Provide the [X, Y] coordinate of the cell's center where the given text is located.  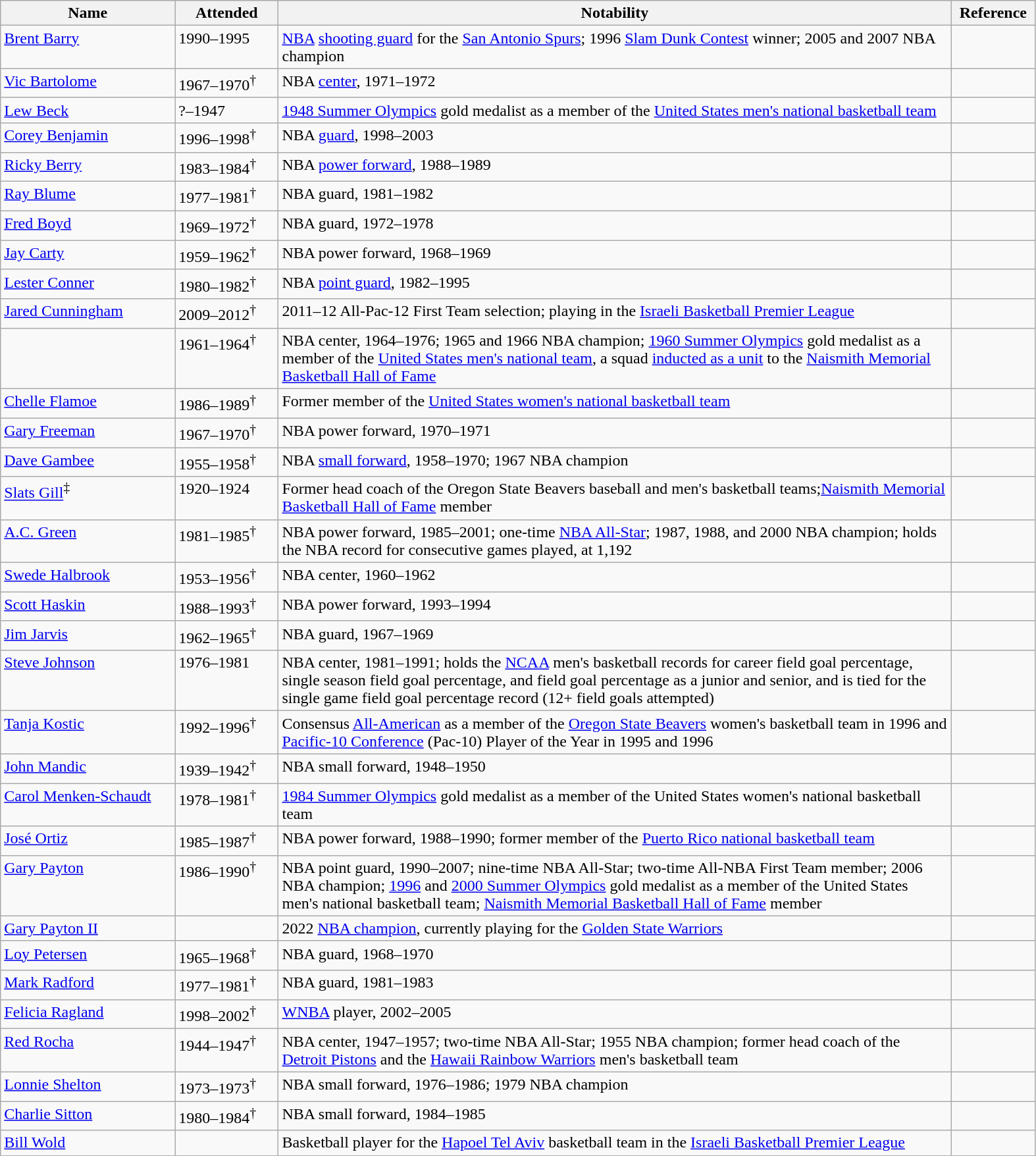
1944–1947† [226, 1051]
1976–1981 [226, 681]
Jared Cunningham [88, 313]
NBA small forward, 1976–1986; 1979 NBA champion [615, 1086]
Scott Haskin [88, 607]
Brent Barry [88, 47]
Jim Jarvis [88, 636]
Red Rocha [88, 1051]
1986–1989† [226, 403]
NBA power forward, 1985–2001; one-time NBA All-Star; 1987, 1988, and 2000 NBA champion; holds the NBA record for consecutive games played, at 1,192 [615, 541]
Fred Boyd [88, 225]
WNBA player, 2002–2005 [615, 1014]
NBA power forward, 1968–1969 [615, 255]
Corey Benjamin [88, 137]
Steve Johnson [88, 681]
1983–1984† [226, 167]
Gary Freeman [88, 433]
Name [88, 13]
Lonnie Shelton [88, 1086]
1961–1964† [226, 358]
?–1947 [226, 110]
NBA power forward, 1988–1990; former member of the Puerto Rico national basketball team [615, 841]
Felicia Ragland [88, 1014]
NBA guard, 1967–1969 [615, 636]
Gary Payton II [88, 928]
2011–12 All-Pac-12 First Team selection; playing in the Israeli Basketball Premier League [615, 313]
Lew Beck [88, 110]
Bill Wold [88, 1143]
Former member of the United States women's national basketball team [615, 403]
John Mandic [88, 769]
NBA power forward, 1988–1989 [615, 167]
1948 Summer Olympics gold medalist as a member of the United States men's national basketball team [615, 110]
1939–1942† [226, 769]
NBA guard, 1981–1982 [615, 196]
Mark Radford [88, 985]
Loy Petersen [88, 956]
Lester Conner [88, 284]
Tanja Kostic [88, 732]
1985–1987† [226, 841]
Notability [615, 13]
1920–1924 [226, 498]
NBA guard, 1981–1983 [615, 985]
1990–1995 [226, 47]
1973–1973† [226, 1086]
1986–1990† [226, 885]
Carol Menken-Schaudt [88, 804]
1996–1998† [226, 137]
Jay Carty [88, 255]
1992–1996† [226, 732]
1978–1981† [226, 804]
1984 Summer Olympics gold medalist as a member of the United States women's national basketball team [615, 804]
Ricky Berry [88, 167]
NBA small forward, 1984–1985 [615, 1117]
A.C. Green [88, 541]
NBA point guard, 1982–1995 [615, 284]
NBA power forward, 1970–1971 [615, 433]
1955–1958† [226, 462]
Basketball player for the Hapoel Tel Aviv basketball team in the Israeli Basketball Premier League [615, 1143]
Vic Bartolome [88, 83]
Dave Gambee [88, 462]
NBA shooting guard for the San Antonio Spurs; 1996 Slam Dunk Contest winner; 2005 and 2007 NBA champion [615, 47]
José Ortiz [88, 841]
1981–1985† [226, 541]
Slats Gill‡ [88, 498]
1980–1982† [226, 284]
NBA guard, 1972–1978 [615, 225]
1953–1956† [226, 577]
NBA guard, 1998–2003 [615, 137]
NBA small forward, 1948–1950 [615, 769]
NBA power forward, 1993–1994 [615, 607]
Chelle Flamoe [88, 403]
2009–2012† [226, 313]
Swede Halbrook [88, 577]
Reference [993, 13]
1998–2002† [226, 1014]
1980–1984† [226, 1117]
NBA center, 1960–1962 [615, 577]
1988–1993† [226, 607]
Gary Payton [88, 885]
Charlie Sitton [88, 1117]
1962–1965† [226, 636]
NBA guard, 1968–1970 [615, 956]
Attended [226, 13]
2022 NBA champion, currently playing for the Golden State Warriors [615, 928]
NBA small forward, 1958–1970; 1967 NBA champion [615, 462]
Ray Blume [88, 196]
1959–1962† [226, 255]
Former head coach of the Oregon State Beavers baseball and men's basketball teams;Naismith Memorial Basketball Hall of Fame member [615, 498]
1965–1968† [226, 956]
1969–1972† [226, 225]
NBA center, 1971–1972 [615, 83]
